Provide the (x, y) coordinate of the cell's center where the given text is located.  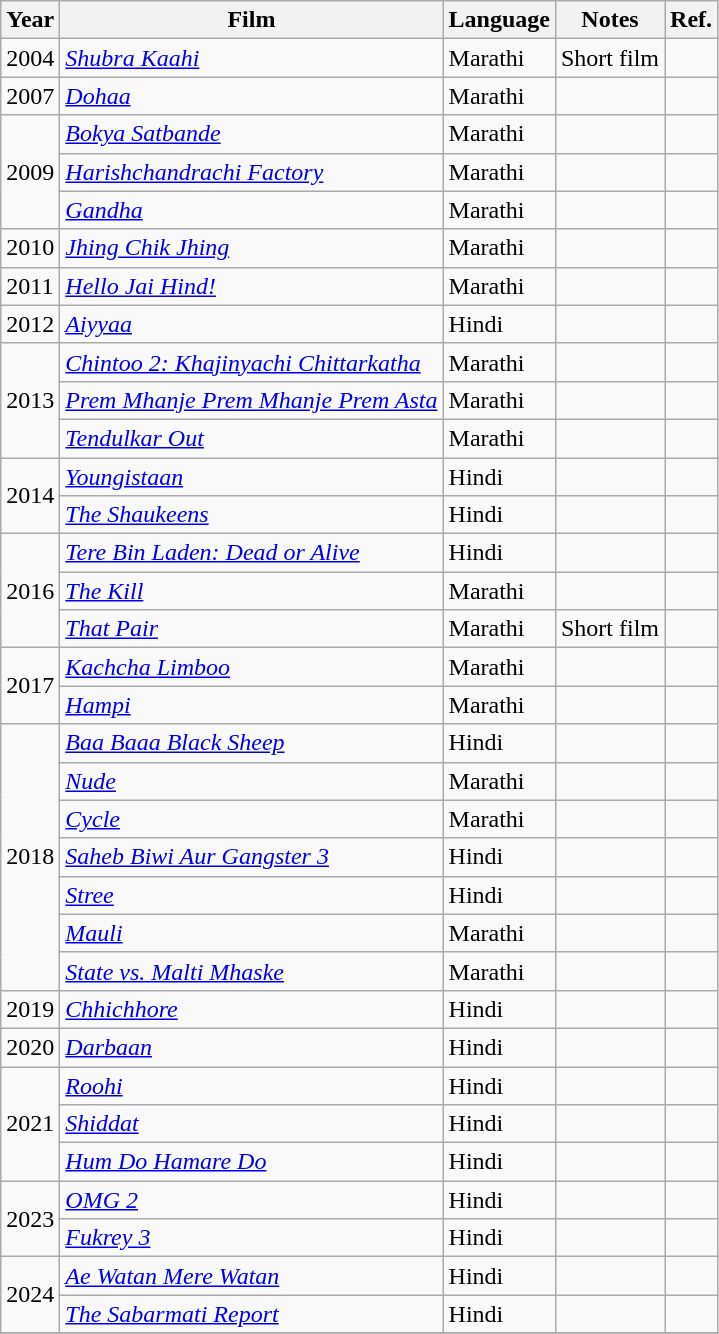
Chhichhore (252, 1009)
2024 (30, 1295)
2018 (30, 857)
Shiddat (252, 1124)
Cycle (252, 819)
Roohi (252, 1085)
2021 (30, 1123)
Tere Bin Laden: Dead or Alive (252, 553)
2012 (30, 324)
The Shaukeens (252, 515)
Saheb Biwi Aur Gangster 3 (252, 857)
Gandha (252, 210)
Dohaa (252, 96)
Baa Baaa Black Sheep (252, 743)
Bokya Satbande (252, 134)
Harishchandrachi Factory (252, 172)
2017 (30, 686)
Ae Watan Mere Watan (252, 1276)
Fukrey 3 (252, 1238)
2007 (30, 96)
Hello Jai Hind! (252, 286)
Ref. (692, 20)
2010 (30, 248)
2009 (30, 172)
2023 (30, 1219)
The Kill (252, 591)
Mauli (252, 933)
Hampi (252, 705)
Stree (252, 895)
2019 (30, 1009)
Notes (610, 20)
2020 (30, 1047)
2011 (30, 286)
Tendulkar Out (252, 438)
That Pair (252, 629)
Aiyyaa (252, 324)
2004 (30, 58)
Chintoo 2: Khajinyachi Chittarkatha (252, 362)
The Sabarmati Report (252, 1314)
OMG 2 (252, 1200)
Language (499, 20)
Prem Mhanje Prem Mhanje Prem Asta (252, 400)
Darbaan (252, 1047)
Jhing Chik Jhing (252, 248)
Hum Do Hamare Do (252, 1162)
Youngistaan (252, 477)
Year (30, 20)
Shubra Kaahi (252, 58)
2014 (30, 496)
Film (252, 20)
2013 (30, 400)
State vs. Malti Mhaske (252, 971)
2016 (30, 591)
Nude (252, 781)
Kachcha Limboo (252, 667)
